For the text-containing cell, return its midpoint in [x, y] coordinate format. 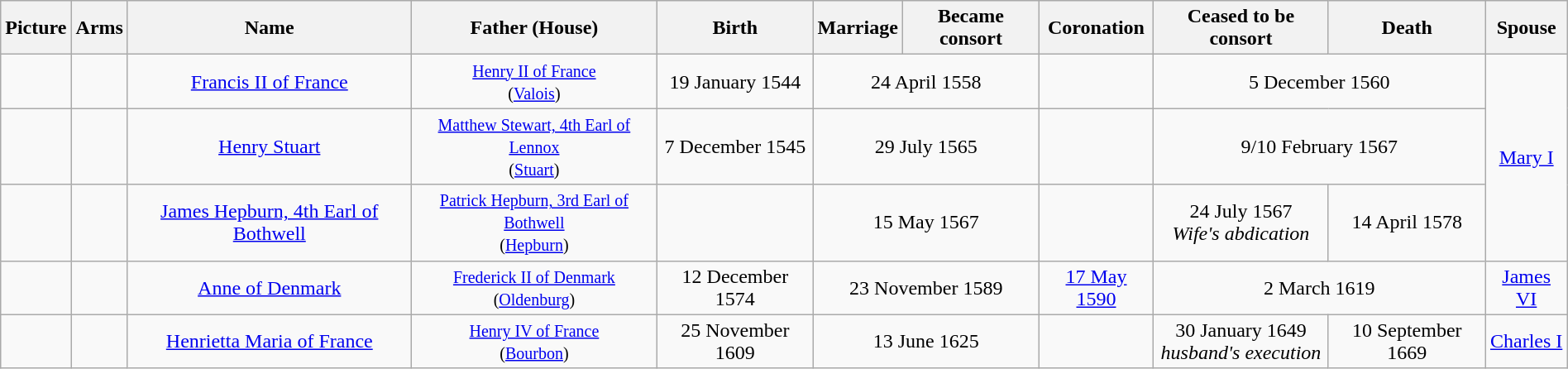
14 April 1578 [1407, 223]
Became consort [971, 28]
Spouse [1527, 28]
23 November 1589 [926, 288]
Anne of Denmark [270, 288]
Patrick Hepburn, 3rd Earl of Bothwell(Hepburn) [534, 223]
Ceased to be consort [1241, 28]
Henry Stuart [270, 146]
24 July 1567 Wife's abdication [1241, 223]
Henry II of France(Valois) [534, 81]
17 May 1590 [1097, 288]
24 April 1558 [926, 81]
Picture [36, 28]
5 December 1560 [1319, 81]
Frederick II of Denmark(Oldenburg) [534, 288]
Birth [735, 28]
7 December 1545 [735, 146]
Francis II of France [270, 81]
25 November 1609 [735, 341]
Henrietta Maria of France [270, 341]
Mary I [1527, 157]
13 June 1625 [926, 341]
Arms [99, 28]
Charles I [1527, 341]
15 May 1567 [926, 223]
30 January 1649husband's execution [1241, 341]
Father (House) [534, 28]
29 July 1565 [926, 146]
19 January 1544 [735, 81]
Henry IV of France(Bourbon) [534, 341]
10 September 1669 [1407, 341]
Death [1407, 28]
12 December 1574 [735, 288]
Matthew Stewart, 4th Earl of Lennox(Stuart) [534, 146]
James VI [1527, 288]
Marriage [858, 28]
Name [270, 28]
2 March 1619 [1319, 288]
James Hepburn, 4th Earl of Bothwell [270, 223]
9/10 February 1567 [1319, 146]
Coronation [1097, 28]
